From the cell containing the given text, extract its center point as (X, Y) coordinate. 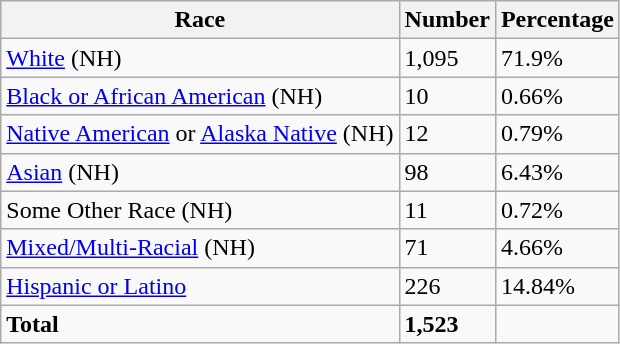
226 (447, 286)
Black or African American (NH) (200, 96)
Mixed/Multi-Racial (NH) (200, 248)
71.9% (557, 58)
71 (447, 248)
11 (447, 210)
Race (200, 20)
1,523 (447, 324)
0.72% (557, 210)
Total (200, 324)
0.79% (557, 134)
0.66% (557, 96)
4.66% (557, 248)
Hispanic or Latino (200, 286)
Percentage (557, 20)
Number (447, 20)
Some Other Race (NH) (200, 210)
Native American or Alaska Native (NH) (200, 134)
White (NH) (200, 58)
Asian (NH) (200, 172)
6.43% (557, 172)
10 (447, 96)
1,095 (447, 58)
98 (447, 172)
12 (447, 134)
14.84% (557, 286)
